For the text-containing cell, return its midpoint in (X, Y) coordinate format. 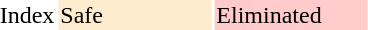
Safe (136, 15)
Eliminated (292, 15)
